Scan for the cell matching the given text and deliver its (X, Y) coordinate at center. 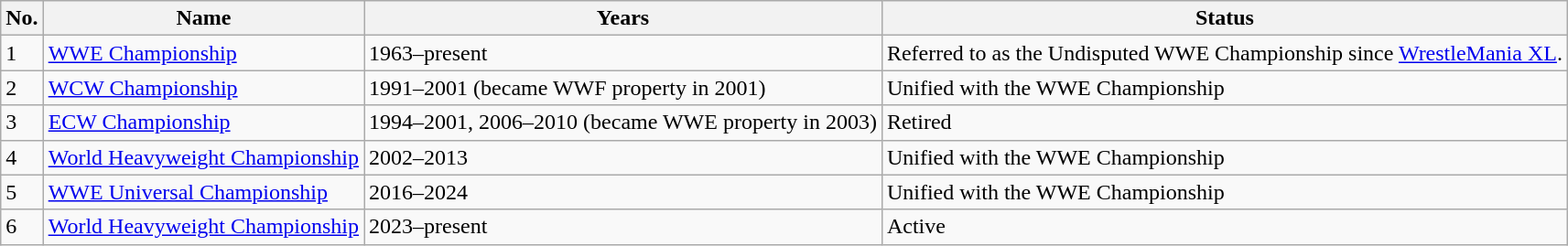
Referred to as the Undisputed WWE Championship since WrestleMania XL. (1225, 53)
Years (623, 18)
Active (1225, 227)
4 (22, 157)
Status (1225, 18)
2 (22, 88)
1994–2001, 2006–2010 (became WWE property in 2003) (623, 123)
2002–2013 (623, 157)
Name (203, 18)
1991–2001 (became WWF property in 2001) (623, 88)
Retired (1225, 123)
WCW Championship (203, 88)
2016–2024 (623, 192)
2023–present (623, 227)
No. (22, 18)
WWE Championship (203, 53)
1 (22, 53)
3 (22, 123)
5 (22, 192)
1963–present (623, 53)
WWE Universal Championship (203, 192)
ECW Championship (203, 123)
6 (22, 227)
